Return [X, Y] of the center of cell containing provided text 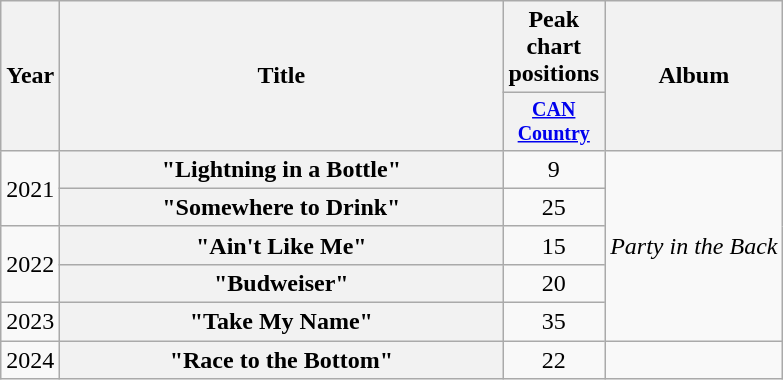
"Take My Name" [282, 322]
2022 [30, 264]
Year [30, 76]
CAN Country [554, 122]
15 [554, 245]
Title [282, 76]
"Budweiser" [282, 283]
"Race to the Bottom" [282, 360]
Peak chart positions [554, 47]
9 [554, 169]
22 [554, 360]
20 [554, 283]
25 [554, 207]
Album [694, 76]
35 [554, 322]
2021 [30, 188]
2024 [30, 360]
"Lightning in a Bottle" [282, 169]
Party in the Back [694, 245]
2023 [30, 322]
"Somewhere to Drink" [282, 207]
"Ain't Like Me" [282, 245]
